For the text-containing cell, return its midpoint in [X, Y] coordinate format. 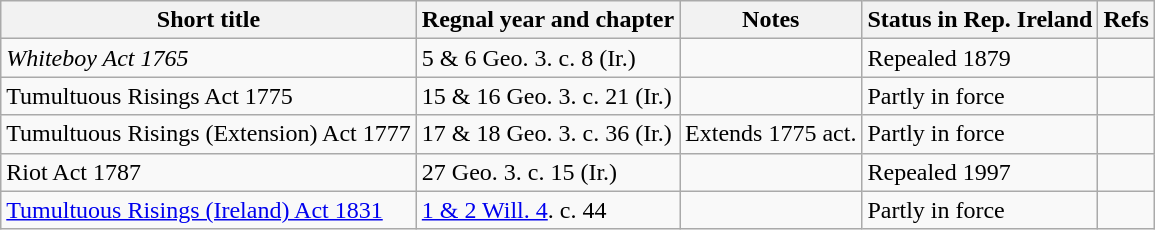
Repealed 1879 [980, 58]
Status in Rep. Ireland [980, 20]
1 & 2 Will. 4. c. 44 [548, 210]
27 Geo. 3. c. 15 (Ir.) [548, 172]
15 & 16 Geo. 3. c. 21 (Ir.) [548, 96]
Regnal year and chapter [548, 20]
Extends 1775 act. [771, 134]
Refs [1126, 20]
Short title [209, 20]
Whiteboy Act 1765 [209, 58]
Notes [771, 20]
5 & 6 Geo. 3. c. 8 (Ir.) [548, 58]
Tumultuous Risings Act 1775 [209, 96]
Repealed 1997 [980, 172]
Riot Act 1787 [209, 172]
17 & 18 Geo. 3. c. 36 (Ir.) [548, 134]
Tumultuous Risings (Ireland) Act 1831 [209, 210]
Tumultuous Risings (Extension) Act 1777 [209, 134]
